Find where the given text appears and provide that cell's center as [x, y] coordinate. 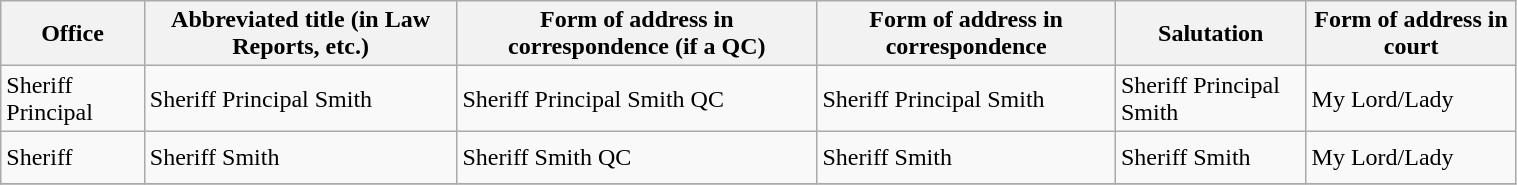
Office [73, 34]
Form of address in correspondence [966, 34]
Sheriff [73, 157]
Form of address in correspondence (if a QC) [637, 34]
Sheriff Principal [73, 98]
Form of address in court [1411, 34]
Sheriff Smith QC [637, 157]
Salutation [1210, 34]
Sheriff Principal Smith QC [637, 98]
Abbreviated title (in Law Reports, etc.) [300, 34]
